From the cell containing the given text, extract its center point as [x, y] coordinate. 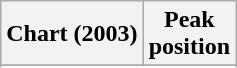
Chart (2003) [72, 34]
Peakposition [189, 34]
